Identify which cell holds the provided text, then report its (x, y) central coordinate. 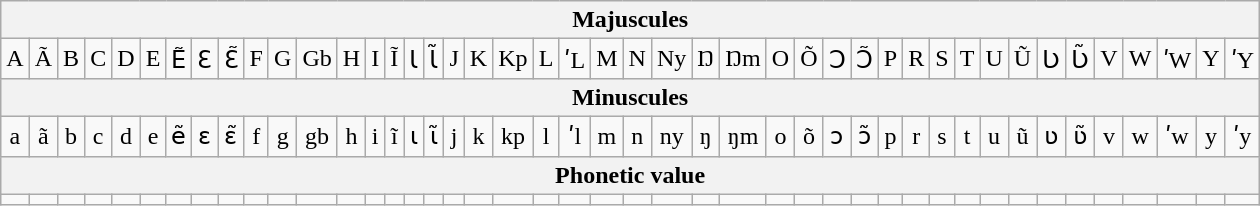
ʹw (1177, 136)
T (967, 59)
V (1109, 59)
Minuscules (630, 97)
ŋm (744, 136)
l (546, 136)
Ũ (1022, 59)
v (1109, 136)
c (98, 136)
Ɛ̃ (231, 59)
gb (317, 136)
Ɛ (205, 59)
r (916, 136)
Ɔ̃ (865, 59)
N (637, 59)
ʹW (1177, 59)
J (454, 59)
n (637, 136)
ʹl (575, 136)
j (454, 136)
Õ (809, 59)
ʹy (1242, 136)
L (546, 59)
P (890, 59)
Phonetic value (630, 175)
u (994, 136)
a (15, 136)
ɛ̃ (231, 136)
B (72, 59)
ɛ (205, 136)
I (376, 59)
õ (809, 136)
M (607, 59)
O (780, 59)
C (98, 59)
ʋ̃ (1080, 136)
Ŋ (706, 59)
G (282, 59)
K (478, 59)
y (1211, 136)
k (478, 136)
E (153, 59)
Ŋm (744, 59)
Ʋ̃ (1080, 59)
ʹL (575, 59)
Ɩ̃ (434, 59)
Ɔ (837, 59)
A (15, 59)
ŋ (706, 136)
D (126, 59)
Gb (317, 59)
H (351, 59)
g (282, 136)
p (890, 136)
ẽ (179, 136)
Kp (513, 59)
ũ (1022, 136)
R (916, 59)
ʹY (1242, 59)
Ʋ (1052, 59)
Majuscules (630, 20)
d (126, 136)
S (942, 59)
ɩ̃ (434, 136)
U (994, 59)
e (153, 136)
b (72, 136)
ã (43, 136)
i (376, 136)
t (967, 136)
m (607, 136)
Ẽ (179, 59)
W (1140, 59)
o (780, 136)
w (1140, 136)
f (256, 136)
h (351, 136)
Ny (671, 59)
ɔ (837, 136)
Y (1211, 59)
kp (513, 136)
Ĩ (394, 59)
ny (671, 136)
s (942, 136)
Ã (43, 59)
ʋ (1052, 136)
F (256, 59)
ɔ̃ (865, 136)
ɩ (414, 136)
ĩ (394, 136)
Ɩ (414, 59)
